For the text-containing cell, return its midpoint in [X, Y] coordinate format. 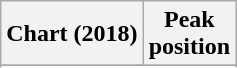
Chart (2018) [72, 34]
Peakposition [189, 34]
